Provide the (x, y) coordinate of the cell's center where the given text is located.  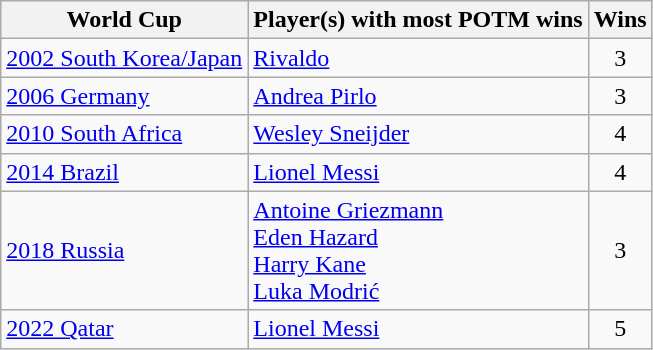
5 (620, 329)
2002 South Korea/Japan (124, 58)
2018 Russia (124, 250)
Antoine Griezmann Eden Hazard Harry Kane Luka Modrić (418, 250)
2010 South Africa (124, 134)
Andrea Pirlo (418, 96)
Rivaldo (418, 58)
2014 Brazil (124, 172)
World Cup (124, 20)
2022 Qatar (124, 329)
2006 Germany (124, 96)
Wins (620, 20)
Player(s) with most POTM wins (418, 20)
Wesley Sneijder (418, 134)
